Return [x, y] of the center of cell containing provided text 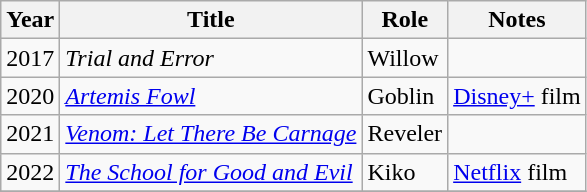
Title [211, 20]
Disney+ film [518, 96]
The School for Good and Evil [211, 172]
Artemis Fowl [211, 96]
Willow [405, 58]
Notes [518, 20]
Netflix film [518, 172]
Reveler [405, 134]
Kiko [405, 172]
Trial and Error [211, 58]
2021 [30, 134]
Goblin [405, 96]
2022 [30, 172]
Role [405, 20]
Venom: Let There Be Carnage [211, 134]
2020 [30, 96]
2017 [30, 58]
Year [30, 20]
